From the cell containing the given text, extract its center point as (x, y) coordinate. 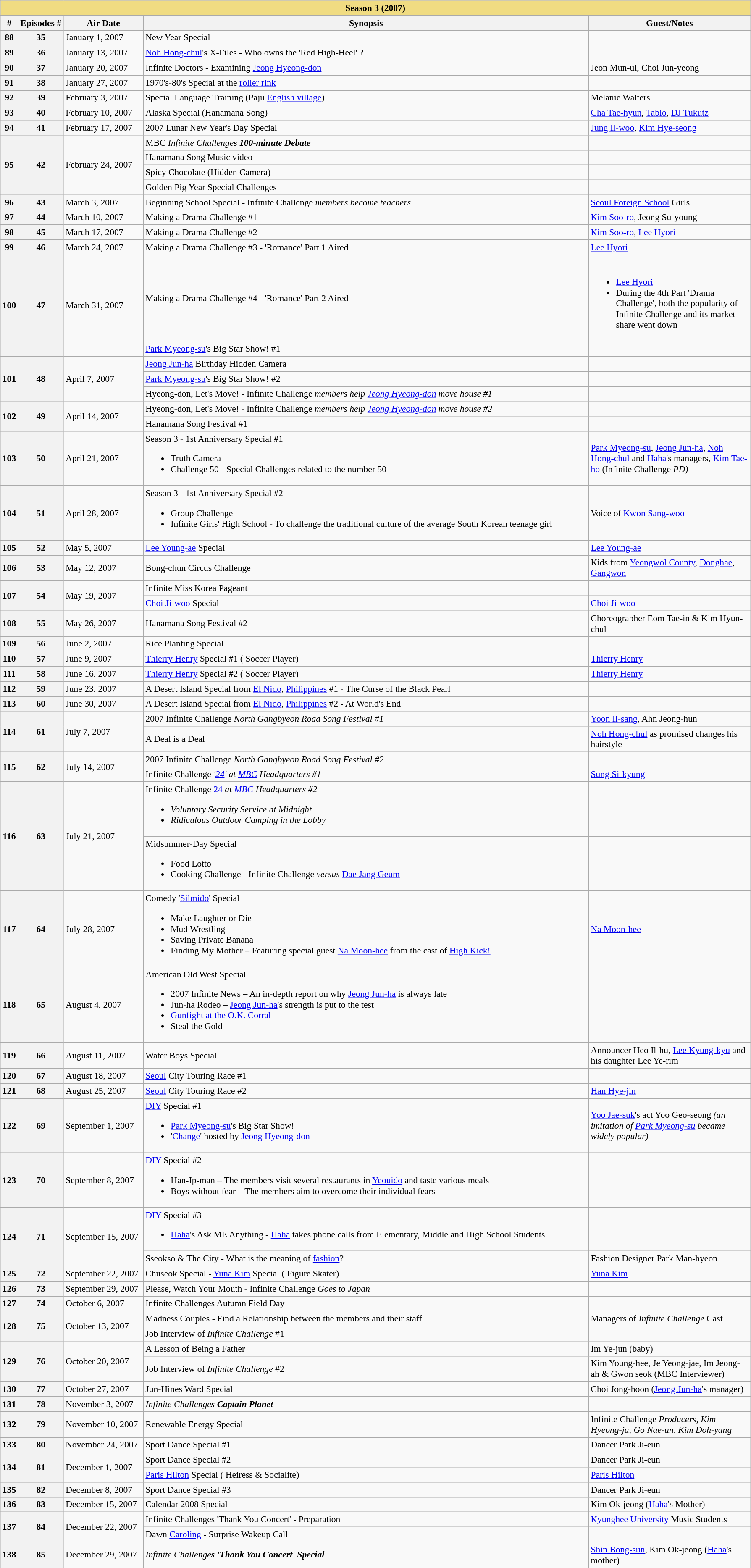
Na Moon-hee (670, 929)
August 18, 2007 (103, 1076)
85 (41, 1555)
108 (9, 623)
97 (9, 218)
Voice of Kwon Sang-woo (670, 513)
Special Language Training (Paju English village) (366, 98)
Hanamana Song Festival #1 (366, 424)
January 1, 2007 (103, 38)
134 (9, 1468)
Seoul City Touring Race #1 (366, 1076)
February 10, 2007 (103, 113)
DIY Special #3Haha's Ask ME Anything - Haha takes phone calls from Elementary, Middle and High School Students (366, 1229)
Kim Ok-jeong (Haha's Mother) (670, 1505)
72 (41, 1274)
New Year Special (366, 38)
October 6, 2007 (103, 1304)
66 (41, 1056)
102 (9, 417)
Making a Drama Challenge #4 - 'Romance' Part 2 Aired (366, 298)
81 (41, 1468)
94 (9, 128)
1970's-80's Special at the roller rink (366, 83)
120 (9, 1076)
February 17, 2007 (103, 128)
# (9, 23)
Infinite Miss Korea Pageant (366, 588)
Im Ye-jun (baby) (670, 1349)
59 (41, 689)
July 21, 2007 (103, 837)
Beginning School Special - Infinite Challenge members become teachers (366, 202)
Jung Il-woo, Kim Hye-seong (670, 128)
Lee Young-ae (670, 548)
April 7, 2007 (103, 379)
Please, Watch Your Mouth - Infinite Challenge Goes to Japan (366, 1289)
46 (41, 247)
128 (9, 1326)
August 11, 2007 (103, 1056)
68 (41, 1091)
57 (41, 659)
August 25, 2007 (103, 1091)
Noh Hong-chul as promised changes his hairstyle (670, 739)
92 (9, 98)
May 26, 2007 (103, 623)
133 (9, 1445)
Kim Young-hee, Je Yeong-jae, Im Jeong-ah & Gwon seok (MBC Interviewer) (670, 1368)
Fashion Designer Park Man-hyeon (670, 1259)
September 29, 2007 (103, 1289)
June 23, 2007 (103, 689)
138 (9, 1555)
70 (41, 1180)
36 (41, 53)
39 (41, 98)
75 (41, 1326)
90 (9, 68)
Yuna Kim (670, 1274)
October 27, 2007 (103, 1389)
Seoul City Touring Race #2 (366, 1091)
December 8, 2007 (103, 1490)
119 (9, 1056)
44 (41, 218)
January 13, 2007 (103, 53)
127 (9, 1304)
July 7, 2007 (103, 732)
A Desert Island Special from El Nido, Philippines #2 - At World's End (366, 704)
September 22, 2007 (103, 1274)
May 5, 2007 (103, 548)
115 (9, 767)
99 (9, 247)
91 (9, 83)
47 (41, 306)
113 (9, 704)
74 (41, 1304)
A Desert Island Special from El Nido, Philippines #1 - The Curse of the Black Pearl (366, 689)
109 (9, 644)
131 (9, 1404)
December 29, 2007 (103, 1555)
Sport Dance Special #3 (366, 1490)
51 (41, 513)
Calendar 2008 Special (366, 1505)
January 27, 2007 (103, 83)
May 12, 2007 (103, 568)
Hanamana Song Music video (366, 158)
Hyeong-don, Let's Move! - Infinite Challenge members help Jeong Hyeong-don move house #1 (366, 394)
Announcer Heo Il-hu, Lee Kyung-kyu and his daughter Lee Ye-rim (670, 1056)
129 (9, 1362)
101 (9, 379)
73 (41, 1289)
March 24, 2007 (103, 247)
Infinite Challenges 'Thank You Concert' - Preparation (366, 1520)
June 2, 2007 (103, 644)
Rice Planting Special (366, 644)
Choi Jong-hoon (Jeong Jun-ha's manager) (670, 1389)
41 (41, 128)
April 21, 2007 (103, 459)
137 (9, 1527)
82 (41, 1490)
43 (41, 202)
Jun-Hines Ward Special (366, 1389)
Sport Dance Special #2 (366, 1460)
Synopsis (366, 23)
Choi Ji-woo Special (366, 604)
45 (41, 233)
Sseokso & The City - What is the meaning of fashion? (366, 1259)
78 (41, 1404)
95 (9, 165)
79 (41, 1425)
48 (41, 379)
Choreographer Eom Tae-in & Kim Hyun-chul (670, 623)
103 (9, 459)
Job Interview of Infinite Challenge #1 (366, 1334)
Cha Tae-hyun, Tablo, DJ Tukutz (670, 113)
54 (41, 596)
Chuseok Special - Yuna Kim Special ( Figure Skater) (366, 1274)
April 14, 2007 (103, 417)
55 (41, 623)
122 (9, 1126)
Thierry Henry Special #2 ( Soccer Player) (366, 674)
March 17, 2007 (103, 233)
Alaska Special (Hanamana Song) (366, 113)
Jeon Mun-ui, Choi Jun-yeong (670, 68)
Han Hye-jin (670, 1091)
Thierry Henry Special #1 ( Soccer Player) (366, 659)
38 (41, 83)
Hanamana Song Festival #2 (366, 623)
March 31, 2007 (103, 306)
124 (9, 1237)
35 (41, 38)
84 (41, 1527)
93 (9, 113)
Hyeong-don, Let's Move! - Infinite Challenge members help Jeong Hyeong-don move house #2 (366, 409)
62 (41, 767)
Sport Dance Special #1 (366, 1445)
Jeong Jun-ha Birthday Hidden Camera (366, 364)
Air Date (103, 23)
June 9, 2007 (103, 659)
52 (41, 548)
58 (41, 674)
March 10, 2007 (103, 218)
July 14, 2007 (103, 767)
Kim Soo-ro, Lee Hyori (670, 233)
MBC Infinite Challenges 100-minute Debate (366, 143)
123 (9, 1180)
November 24, 2007 (103, 1445)
Infinite Challenge Producers, Kim Hyeong-ja, Go Nae-un, Kim Doh-yang (670, 1425)
111 (9, 674)
Park Myeong-su, Jeong Jun-ha, Noh Hong-chul and Haha's managers, Kim Tae-ho (Infinite Challenge PD) (670, 459)
Lee Young-ae Special (366, 548)
Kyunghee University Music Students (670, 1520)
November 3, 2007 (103, 1404)
Madness Couples - Find a Relationship between the members and their staff (366, 1319)
December 1, 2007 (103, 1468)
October 13, 2007 (103, 1326)
106 (9, 568)
126 (9, 1289)
April 28, 2007 (103, 513)
130 (9, 1389)
November 10, 2007 (103, 1425)
Season 3 (2007) (375, 8)
Lee HyoriDuring the 4th Part 'Drama Challenge', both the popularity of Infinite Challenge and its market share went down (670, 298)
Spicy Chocolate (Hidden Camera) (366, 173)
105 (9, 548)
March 3, 2007 (103, 202)
132 (9, 1425)
98 (9, 233)
Season 3 - 1st Anniversary Special #1Truth CameraChallenge 50 - Special Challenges related to the number 50 (366, 459)
August 4, 2007 (103, 1005)
February 3, 2007 (103, 98)
Renewable Energy Special (366, 1425)
May 19, 2007 (103, 596)
Park Myeong-su's Big Star Show! #1 (366, 349)
December 22, 2007 (103, 1527)
50 (41, 459)
63 (41, 837)
Infinite Challenges Captain Planet (366, 1404)
121 (9, 1091)
96 (9, 202)
65 (41, 1005)
42 (41, 165)
2007 Infinite Challenge North Gangbyeon Road Song Festival #2 (366, 759)
February 24, 2007 (103, 165)
80 (41, 1445)
61 (41, 732)
37 (41, 68)
Making a Drama Challenge #1 (366, 218)
October 20, 2007 (103, 1362)
Golden Pig Year Special Challenges (366, 188)
Job Interview of Infinite Challenge #2 (366, 1368)
76 (41, 1362)
Choi Ji-woo (670, 604)
89 (9, 53)
September 8, 2007 (103, 1180)
Infinite Challenge 24 at MBC Headquarters #2Voluntary Security Service at MidnightRidiculous Outdoor Camping in the Lobby (366, 809)
Dawn Caroling - Surprise Wakeup Call (366, 1535)
Park Myeong-su's Big Star Show! #2 (366, 379)
Paris Hilton (670, 1475)
107 (9, 596)
Yoo Jae-suk's act Yoo Geo-seong (an imitation of Park Myeong-su became widely popular) (670, 1126)
116 (9, 837)
118 (9, 1005)
88 (9, 38)
Sung Si-kyung (670, 775)
104 (9, 513)
Infinite Challenges Autumn Field Day (366, 1304)
114 (9, 732)
112 (9, 689)
83 (41, 1505)
Melanie Walters (670, 98)
60 (41, 704)
September 1, 2007 (103, 1126)
January 20, 2007 (103, 68)
53 (41, 568)
117 (9, 929)
June 16, 2007 (103, 674)
49 (41, 417)
40 (41, 113)
Managers of Infinite Challenge Cast (670, 1319)
DIY Special #1Park Myeong-su's Big Star Show!'Change' hosted by Jeong Hyeong-don (366, 1126)
Shin Bong-sun, Kim Ok-jeong (Haha's mother) (670, 1555)
September 15, 2007 (103, 1237)
Episodes # (41, 23)
Paris Hilton Special ( Heiress & Socialite) (366, 1475)
56 (41, 644)
Infinite Challenge '24' at MBC Headquarters #1 (366, 775)
110 (9, 659)
71 (41, 1237)
Making a Drama Challenge #3 - 'Romance' Part 1 Aired (366, 247)
Bong-chun Circus Challenge (366, 568)
Kim Soo-ro, Jeong Su-young (670, 218)
Guest/Notes (670, 23)
Yoon Il-sang, Ahn Jeong-hun (670, 719)
77 (41, 1389)
Seoul Foreign School Girls (670, 202)
Lee Hyori (670, 247)
Midsummer-Day SpecialFood LottoCooking Challenge - Infinite Challenge versus Dae Jang Geum (366, 864)
67 (41, 1076)
Water Boys Special (366, 1056)
A Deal is a Deal (366, 739)
2007 Lunar New Year's Day Special (366, 128)
June 30, 2007 (103, 704)
A Lesson of Being a Father (366, 1349)
Kids from Yeongwol County, Donghae, Gangwon (670, 568)
Infinite Challenges 'Thank You Concert' Special (366, 1555)
Infinite Doctors - Examining Jeong Hyeong-don (366, 68)
December 15, 2007 (103, 1505)
136 (9, 1505)
125 (9, 1274)
July 28, 2007 (103, 929)
100 (9, 306)
2007 Infinite Challenge North Gangbyeon Road Song Festival #1 (366, 719)
Noh Hong-chul's X-Files - Who owns the 'Red High-Heel' ? (366, 53)
69 (41, 1126)
Making a Drama Challenge #2 (366, 233)
135 (9, 1490)
64 (41, 929)
